Return the (x, y) coordinate for the center point of the cell that contains the specified text.  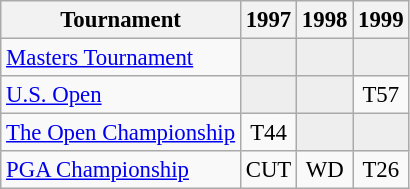
T44 (268, 133)
1998 (325, 20)
T57 (381, 95)
1999 (381, 20)
PGA Championship (121, 170)
Masters Tournament (121, 58)
T26 (381, 170)
U.S. Open (121, 95)
1997 (268, 20)
WD (325, 170)
CUT (268, 170)
The Open Championship (121, 133)
Tournament (121, 20)
